Return the (x, y) coordinate for the center point of the cell that contains the specified text.  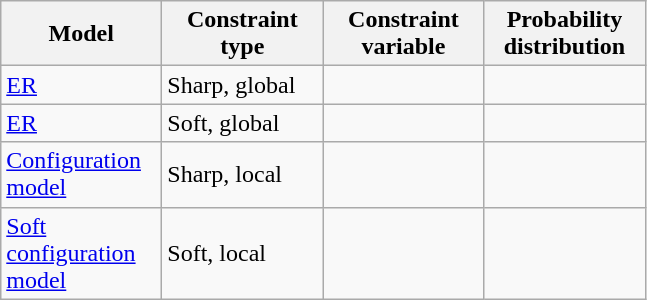
Soft configuration model (82, 253)
Model (82, 34)
Configuration model (82, 174)
Probability distribution (564, 34)
Soft, local (242, 253)
Sharp, global (242, 85)
Sharp, local (242, 174)
Soft, global (242, 123)
Constraint variable (404, 34)
Constraint type (242, 34)
